Pinpoint the cell where the given text exists, returning its [x, y] midpoint coordinate. 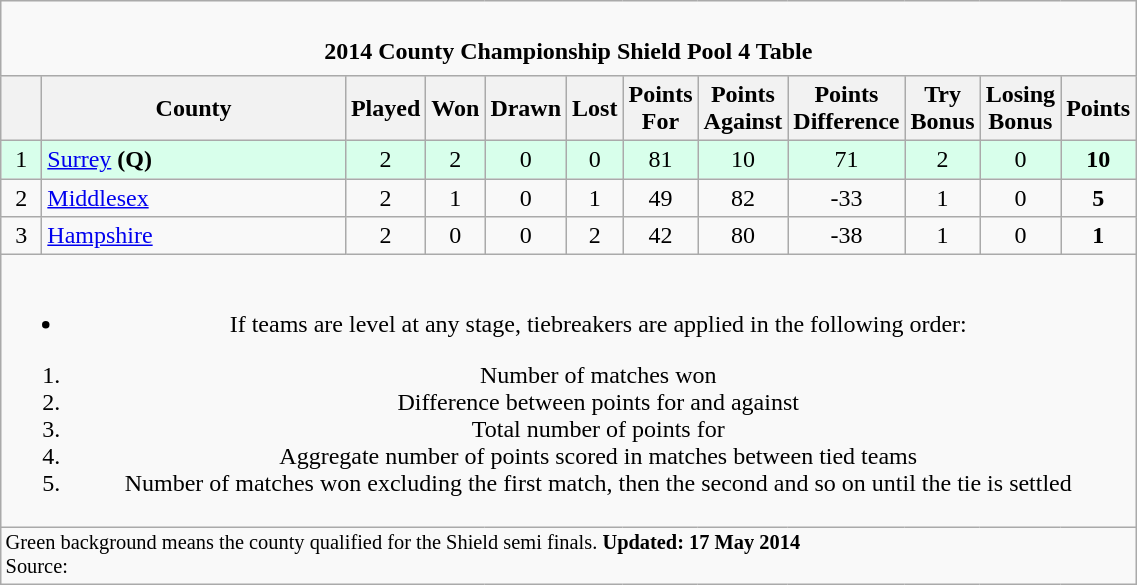
Played [385, 108]
Surrey (Q) [194, 159]
Drawn [526, 108]
82 [743, 197]
3 [22, 236]
Points Difference [846, 108]
Won [456, 108]
Lost [595, 108]
49 [660, 197]
Points [1098, 108]
Points Against [743, 108]
80 [743, 236]
County [194, 108]
Try Bonus [942, 108]
-33 [846, 197]
81 [660, 159]
Hampshire [194, 236]
42 [660, 236]
Points For [660, 108]
-38 [846, 236]
Middlesex [194, 197]
Losing Bonus [1020, 108]
71 [846, 159]
Green background means the county qualified for the Shield semi finals. Updated: 17 May 2014Source: [568, 556]
5 [1098, 197]
